Identify which cell holds the provided text, then report its [X, Y] central coordinate. 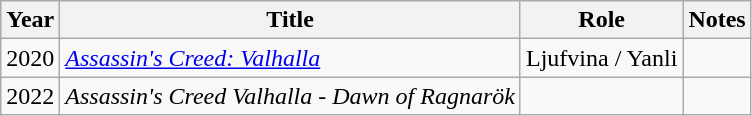
2020 [30, 58]
Notes [717, 20]
Role [601, 20]
Title [290, 20]
2022 [30, 96]
Assassin's Creed Valhalla - Dawn of Ragnarök [290, 96]
Year [30, 20]
Ljufvina / Yanli [601, 58]
Assassin's Creed: Valhalla [290, 58]
